Locate the cell with the specified text and output its (x, y) center coordinate. 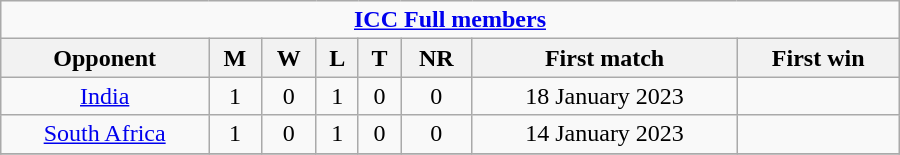
First win (818, 58)
L (337, 58)
NR (436, 58)
M (236, 58)
First match (604, 58)
14 January 2023 (604, 134)
W (288, 58)
18 January 2023 (604, 96)
ICC Full members (450, 20)
Opponent (105, 58)
T (379, 58)
South Africa (105, 134)
India (105, 96)
